Pinpoint the cell where the given text exists, returning its (X, Y) midpoint coordinate. 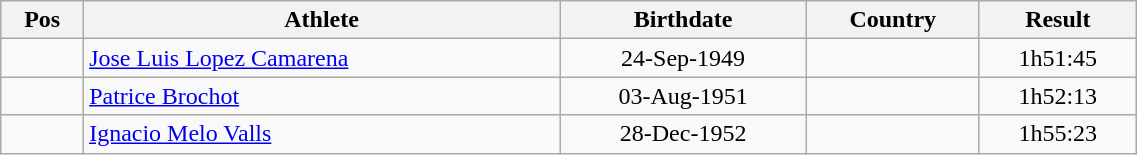
1h52:13 (1058, 96)
Athlete (322, 20)
Ignacio Melo Valls (322, 134)
Country (893, 20)
03-Aug-1951 (684, 96)
Pos (42, 20)
24-Sep-1949 (684, 58)
28-Dec-1952 (684, 134)
Result (1058, 20)
Jose Luis Lopez Camarena (322, 58)
Birthdate (684, 20)
Patrice Brochot (322, 96)
1h51:45 (1058, 58)
1h55:23 (1058, 134)
